Detect which cell encompasses the target text, then output its [x, y] center coordinate. 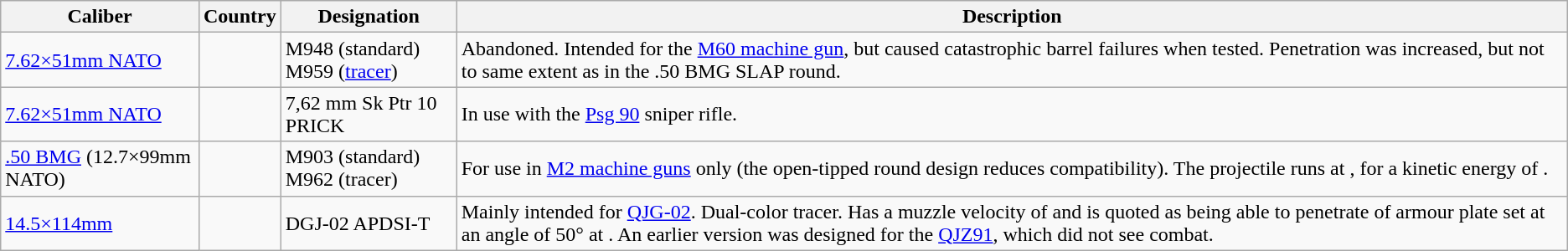
14.5×114mm [101, 223]
.50 BMG (12.7×99mm NATO) [101, 169]
M948 (standard)M959 (tracer) [369, 60]
Designation [369, 17]
Country [240, 17]
In use with the Psg 90 sniper rifle. [1012, 114]
DGJ-02 APDSI-T [369, 223]
M903 (standard)M962 (tracer) [369, 169]
Caliber [101, 17]
7,62 mm Sk Ptr 10 PRICK [369, 114]
For use in M2 machine guns only (the open-tipped round design reduces compatibility). The projectile runs at , for a kinetic energy of . [1012, 169]
Description [1012, 17]
